Determine the (X, Y) coordinate at the center of the cell enclosing the given text.  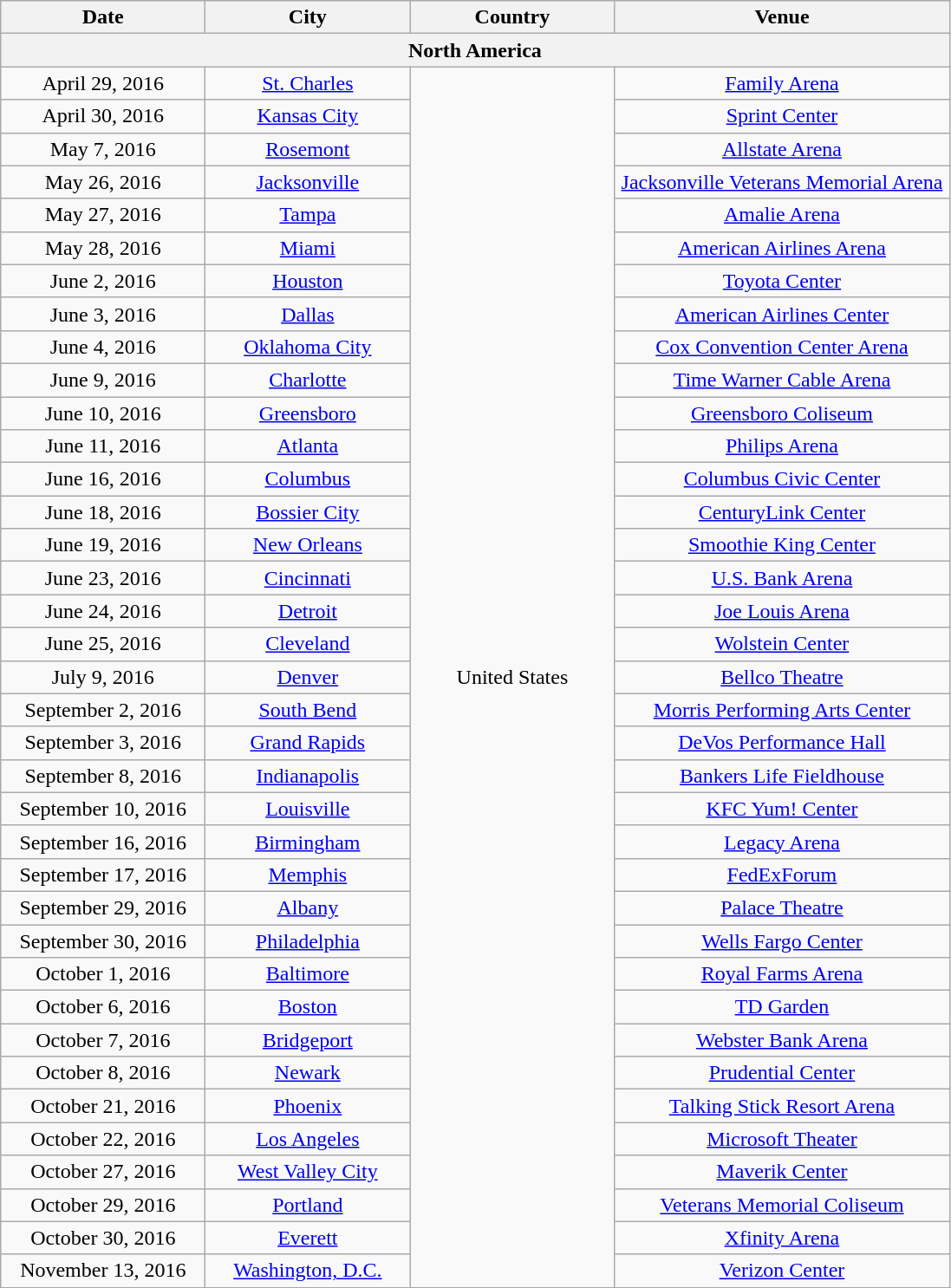
October 22, 2016 (103, 1139)
Washington, D.C. (308, 1271)
Tampa (308, 215)
June 11, 2016 (103, 446)
American Airlines Arena (782, 248)
September 16, 2016 (103, 842)
St. Charles (308, 83)
Morris Performing Arts Center (782, 710)
September 17, 2016 (103, 875)
Time Warner Cable Arena (782, 380)
Portland (308, 1205)
Cleveland (308, 644)
Amalie Arena (782, 215)
June 18, 2016 (103, 512)
Denver (308, 677)
Greensboro (308, 413)
Joe Louis Arena (782, 611)
June 10, 2016 (103, 413)
June 4, 2016 (103, 347)
Microsoft Theater (782, 1139)
Xfinity Arena (782, 1238)
Jacksonville Veterans Memorial Arena (782, 182)
June 23, 2016 (103, 578)
Cox Convention Center Arena (782, 347)
October 1, 2016 (103, 974)
October 21, 2016 (103, 1106)
July 9, 2016 (103, 677)
November 13, 2016 (103, 1271)
TD Garden (782, 1007)
FedExForum (782, 875)
Memphis (308, 875)
West Valley City (308, 1172)
May 26, 2016 (103, 182)
Bankers Life Fieldhouse (782, 776)
Wells Fargo Center (782, 940)
Sprint Center (782, 116)
American Airlines Center (782, 314)
Verizon Center (782, 1271)
Prudential Center (782, 1073)
October 8, 2016 (103, 1073)
Bridgeport (308, 1040)
June 24, 2016 (103, 611)
Columbus Civic Center (782, 479)
September 30, 2016 (103, 940)
October 7, 2016 (103, 1040)
Kansas City (308, 116)
Philadelphia (308, 940)
United States (512, 677)
U.S. Bank Arena (782, 578)
September 29, 2016 (103, 907)
Royal Farms Arena (782, 974)
Newark (308, 1073)
DeVos Performance Hall (782, 743)
April 29, 2016 (103, 83)
Allstate Arena (782, 149)
October 30, 2016 (103, 1238)
Grand Rapids (308, 743)
CenturyLink Center (782, 512)
Detroit (308, 611)
Oklahoma City (308, 347)
Cincinnati (308, 578)
Baltimore (308, 974)
September 10, 2016 (103, 809)
New Orleans (308, 545)
Date (103, 17)
October 6, 2016 (103, 1007)
May 28, 2016 (103, 248)
Los Angeles (308, 1139)
June 25, 2016 (103, 644)
Boston (308, 1007)
Columbus (308, 479)
Country (512, 17)
Veterans Memorial Coliseum (782, 1205)
April 30, 2016 (103, 116)
Jacksonville (308, 182)
Palace Theatre (782, 907)
May 27, 2016 (103, 215)
North America (475, 50)
September 2, 2016 (103, 710)
Talking Stick Resort Arena (782, 1106)
Maverik Center (782, 1172)
September 3, 2016 (103, 743)
Houston (308, 281)
Wolstein Center (782, 644)
Charlotte (308, 380)
Rosemont (308, 149)
June 19, 2016 (103, 545)
Bossier City (308, 512)
Philips Arena (782, 446)
June 2, 2016 (103, 281)
Albany (308, 907)
Dallas (308, 314)
Everett (308, 1238)
Smoothie King Center (782, 545)
September 8, 2016 (103, 776)
Bellco Theatre (782, 677)
October 27, 2016 (103, 1172)
Venue (782, 17)
Toyota Center (782, 281)
Webster Bank Arena (782, 1040)
Atlanta (308, 446)
Phoenix (308, 1106)
Legacy Arena (782, 842)
Indianapolis (308, 776)
October 29, 2016 (103, 1205)
June 3, 2016 (103, 314)
Miami (308, 248)
Birmingham (308, 842)
May 7, 2016 (103, 149)
Greensboro Coliseum (782, 413)
City (308, 17)
Family Arena (782, 83)
KFC Yum! Center (782, 809)
Louisville (308, 809)
South Bend (308, 710)
June 9, 2016 (103, 380)
June 16, 2016 (103, 479)
